Detect which cell encompasses the target text, then output its (x, y) center coordinate. 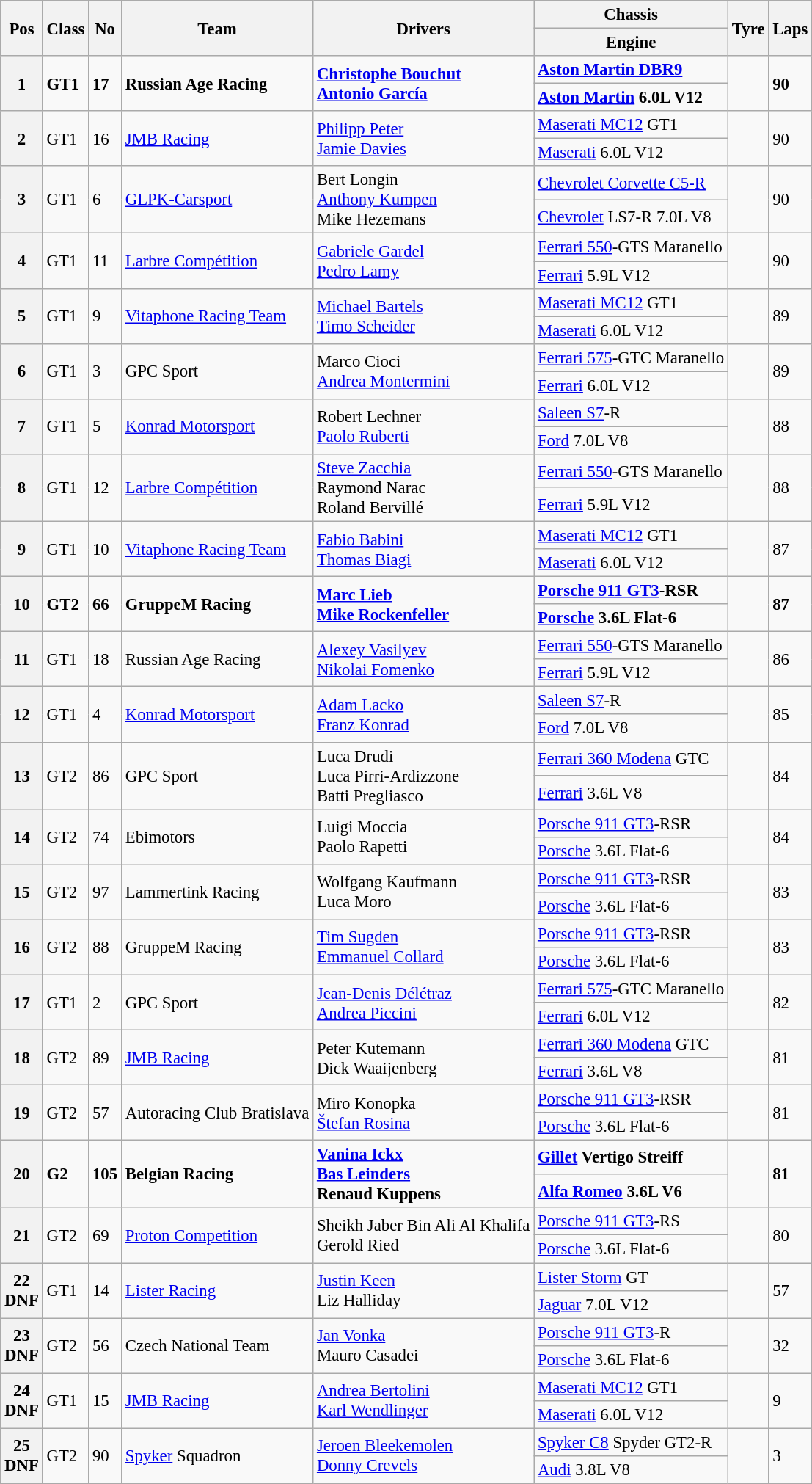
Spyker Squadron (217, 1456)
Tim Sugden Emmanuel Collard (424, 947)
22DNF (22, 1290)
Drivers (424, 28)
Steve Zacchia Raymond Narac Roland Bervillé (424, 488)
Justin Keen Liz Halliday (424, 1290)
Laps (791, 28)
No (106, 28)
24DNF (22, 1400)
Bert Longin Anthony Kumpen Mike Hezemans (424, 200)
Christophe Bouchut Antonio García (424, 84)
19 (22, 1113)
Robert Lechner Paolo Ruberti (424, 427)
Jaguar 7.0L V12 (631, 1304)
Wolfgang Kaufmann Luca Moro (424, 892)
Vanina Ickx Bas Leinders Renaud Kuppens (424, 1174)
Pos (22, 28)
Michael Bartels Timo Scheider (424, 316)
Audi 3.8L V8 (631, 1470)
Aston Martin DBR9 (631, 70)
7 (22, 427)
66 (106, 605)
Chevrolet Corvette C5-R (631, 183)
Adam Lacko Franz Konrad (424, 715)
Lister Racing (217, 1290)
Luigi Moccia Paolo Rapetti (424, 837)
Marc Lieb Mike Rockenfeller (424, 605)
Team (217, 28)
1 (22, 84)
Chassis (631, 15)
Proton Competition (217, 1236)
Aston Martin 6.0L V12 (631, 98)
82 (791, 1003)
105 (106, 1174)
13 (22, 776)
Czech National Team (217, 1346)
69 (106, 1236)
Andrea Bertolini Karl Wendlinger (424, 1400)
21 (22, 1236)
Gabriele Gardel Pedro Lamy (424, 261)
56 (106, 1346)
Porsche 911 GT3-RS (631, 1222)
Lammertink Racing (217, 892)
Tyre (748, 28)
Fabio Babini Thomas Biagi (424, 549)
Class (66, 28)
Alexey Vasilyev Nikolai Fomenko (424, 659)
Belgian Racing (217, 1174)
Sheikh Jaber Bin Ali Al Khalifa Gerold Ried (424, 1236)
GLPK-Carsport (217, 200)
Gillet Vertigo Streiff (631, 1157)
97 (106, 892)
Lister Storm GT (631, 1277)
Autoracing Club Bratislava (217, 1113)
80 (791, 1236)
Jan Vonka Mauro Casadei (424, 1346)
Marco Cioci Andrea Montermini (424, 371)
Chevrolet LS7-R 7.0L V8 (631, 217)
Engine (631, 43)
Ebimotors (217, 837)
Luca Drudi Luca Pirri-Ardizzone Batti Pregliasco (424, 776)
32 (791, 1346)
Peter Kutemann Dick Waaijenberg (424, 1058)
Porsche 911 GT3-R (631, 1332)
20 (22, 1174)
Jeroen Bleekemolen Donny Crevels (424, 1456)
Philipp Peter Jamie Davies (424, 138)
Miro Konopka Štefan Rosina (424, 1113)
G2 (66, 1174)
Spyker C8 Spyder GT2-R (631, 1442)
Alfa Romeo 3.6L V6 (631, 1191)
74 (106, 837)
85 (791, 715)
25DNF (22, 1456)
Jean-Denis Délétraz Andrea Piccini (424, 1003)
8 (22, 488)
23DNF (22, 1346)
